Output the [x, y] coordinate of the center of the cell containing the given text.  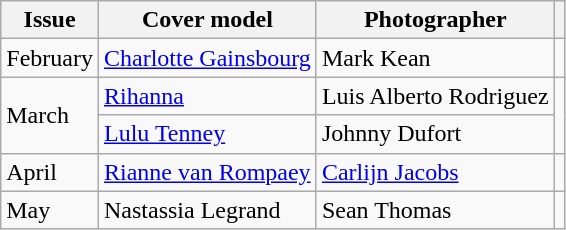
March [50, 115]
Carlijn Jacobs [435, 172]
May [50, 210]
Luis Alberto Rodriguez [435, 96]
Rianne van Rompaey [207, 172]
Photographer [435, 20]
Sean Thomas [435, 210]
Johnny Dufort [435, 134]
Nastassia Legrand [207, 210]
February [50, 58]
Lulu Tenney [207, 134]
Rihanna [207, 96]
Cover model [207, 20]
Charlotte Gainsbourg [207, 58]
April [50, 172]
Mark Kean [435, 58]
Issue [50, 20]
